Locate the cell with the specified text and output its (x, y) center coordinate. 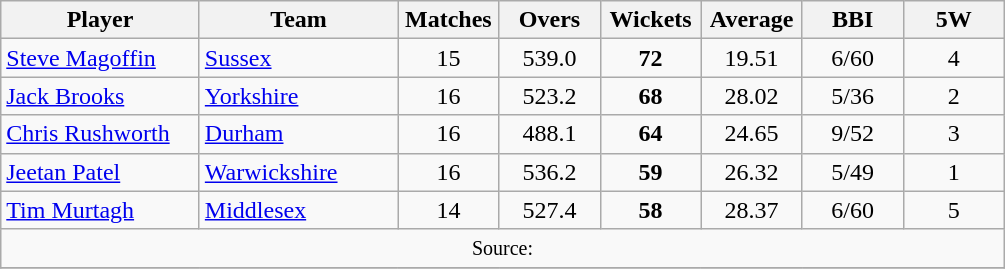
24.65 (752, 134)
Middlesex (298, 210)
Matches (448, 20)
Player (100, 20)
4 (954, 58)
Overs (550, 20)
Source: (503, 248)
488.1 (550, 134)
539.0 (550, 58)
Chris Rushworth (100, 134)
Durham (298, 134)
26.32 (752, 172)
523.2 (550, 96)
5W (954, 20)
15 (448, 58)
536.2 (550, 172)
5/49 (852, 172)
19.51 (752, 58)
Steve Magoffin (100, 58)
Warwickshire (298, 172)
Wickets (650, 20)
14 (448, 210)
5/36 (852, 96)
Jeetan Patel (100, 172)
5 (954, 210)
1 (954, 172)
Team (298, 20)
58 (650, 210)
28.37 (752, 210)
2 (954, 96)
28.02 (752, 96)
72 (650, 58)
BBI (852, 20)
Jack Brooks (100, 96)
68 (650, 96)
Yorkshire (298, 96)
Sussex (298, 58)
59 (650, 172)
64 (650, 134)
Average (752, 20)
527.4 (550, 210)
3 (954, 134)
Tim Murtagh (100, 210)
9/52 (852, 134)
